Capture the cell that displays the provided text and extract its (x, y) central coordinate. 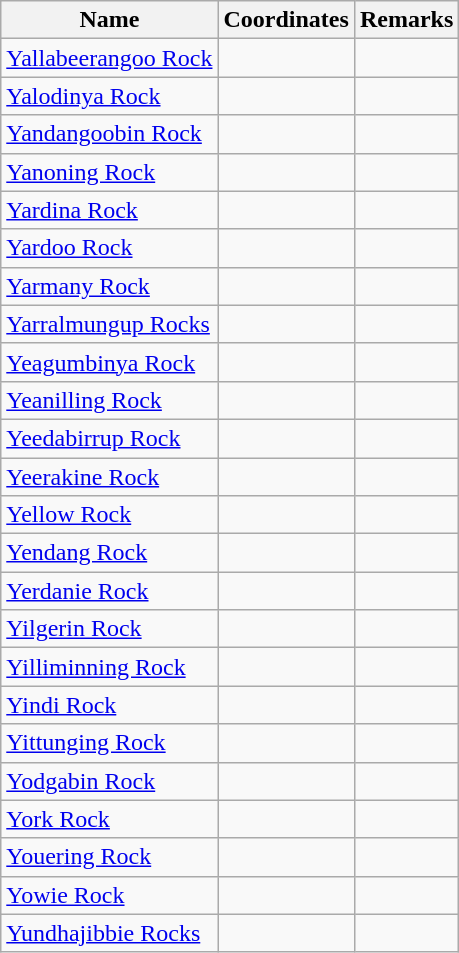
Yodgabin Rock (110, 781)
Yardina Rock (110, 210)
Yilgerin Rock (110, 629)
Yellow Rock (110, 515)
Yalodinya Rock (110, 96)
Yarralmungup Rocks (110, 324)
Yeagumbinya Rock (110, 362)
Yallabeerangoo Rock (110, 58)
Coordinates (286, 20)
Yeanilling Rock (110, 400)
Yendang Rock (110, 553)
Yeerakine Rock (110, 477)
Youering Rock (110, 857)
Yilliminning Rock (110, 667)
Yindi Rock (110, 705)
Yundhajibbie Rocks (110, 933)
Name (110, 20)
York Rock (110, 819)
Yandangoobin Rock (110, 134)
Yerdanie Rock (110, 591)
Yarmany Rock (110, 286)
Yardoo Rock (110, 248)
Yittunging Rock (110, 743)
Yanoning Rock (110, 172)
Remarks (406, 20)
Yowie Rock (110, 895)
Yeedabirrup Rock (110, 438)
